Search for the cell housing the specified text and yield its [X, Y] center coordinate. 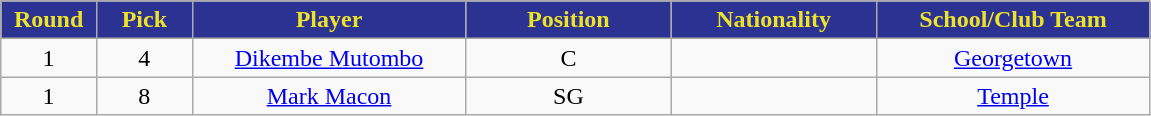
Dikembe Mutombo [329, 58]
Position [568, 20]
8 [144, 96]
C [568, 58]
Player [329, 20]
Temple [1013, 96]
SG [568, 96]
Georgetown [1013, 58]
Nationality [774, 20]
Mark Macon [329, 96]
4 [144, 58]
School/Club Team [1013, 20]
Round [49, 20]
Pick [144, 20]
